Provide the [X, Y] coordinate of the cell's center where the given text is located.  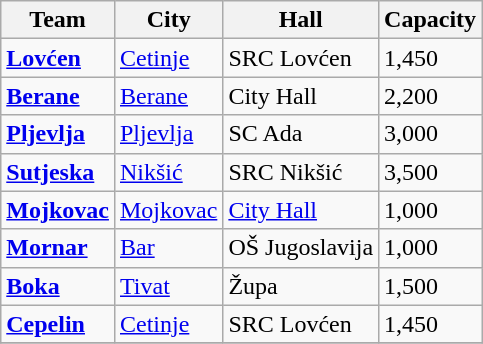
Team [58, 20]
OŠ Jugoslavija [301, 248]
SRC Nikšić [301, 172]
Nikšić [168, 172]
1,500 [430, 286]
Capacity [430, 20]
3,500 [430, 172]
City [168, 20]
Cepelin [58, 324]
Boka [58, 286]
2,200 [430, 96]
Hall [301, 20]
Sutjeska [58, 172]
3,000 [430, 134]
Lovćen [58, 58]
Tivat [168, 286]
SC Ada [301, 134]
Bar [168, 248]
Mornar [58, 248]
Župa [301, 286]
